Return [x, y] of the center of cell containing provided text 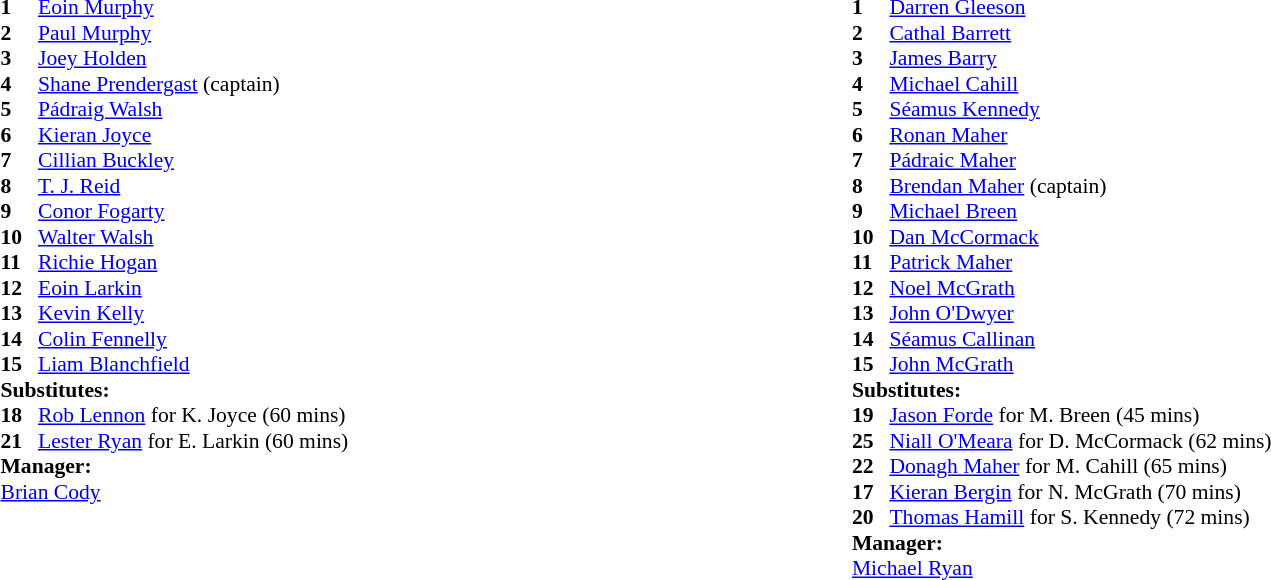
Kieran Bergin for N. McGrath (70 mins) [1080, 492]
Séamus Kennedy [1080, 109]
Patrick Maher [1080, 263]
Donagh Maher for M. Cahill (65 mins) [1080, 467]
Cathal Barrett [1080, 33]
Lester Ryan for E. Larkin (60 mins) [193, 441]
Joey Holden [193, 59]
20 [871, 517]
Dan McCormack [1080, 237]
17 [871, 492]
Pádraic Maher [1080, 161]
Eoin Larkin [193, 288]
Substitutes: [174, 390]
John O'Dwyer [1080, 313]
18 [19, 415]
22 [871, 467]
Brian Cody [174, 492]
Ronan Maher [1080, 135]
Walter Walsh [193, 237]
Conor Fogarty [193, 211]
James Barry [1080, 59]
Pádraig Walsh [193, 109]
Paul Murphy [193, 33]
John McGrath [1080, 365]
Liam Blanchfield [193, 365]
Thomas Hamill for S. Kennedy (72 mins) [1080, 517]
Rob Lennon for K. Joyce (60 mins) [193, 415]
Michael Cahill [1080, 84]
19 [871, 415]
Michael Breen [1080, 211]
Jason Forde for M. Breen (45 mins) [1080, 415]
Kieran Joyce [193, 135]
Niall O'Meara for D. McCormack (62 mins) [1080, 441]
21 [19, 441]
Manager: [174, 467]
Richie Hogan [193, 263]
Noel McGrath [1080, 288]
Brendan Maher (captain) [1080, 186]
T. J. Reid [193, 186]
Cillian Buckley [193, 161]
Colin Fennelly [193, 339]
Kevin Kelly [193, 313]
Séamus Callinan [1080, 339]
25 [871, 441]
Shane Prendergast (captain) [193, 84]
